Output the (x, y) coordinate of the center of the cell containing the given text.  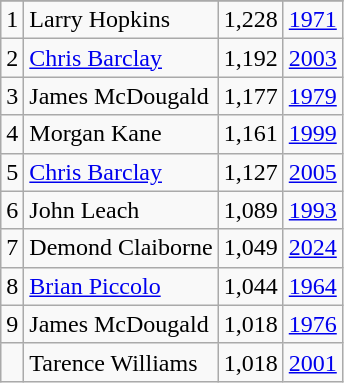
9 (12, 324)
2003 (312, 58)
4 (12, 134)
1964 (312, 286)
6 (12, 210)
1,127 (250, 172)
7 (12, 248)
Tarence Williams (121, 362)
1,177 (250, 96)
8 (12, 286)
1,089 (250, 210)
2001 (312, 362)
5 (12, 172)
1 (12, 20)
1976 (312, 324)
1,049 (250, 248)
2 (12, 58)
Larry Hopkins (121, 20)
2024 (312, 248)
1,161 (250, 134)
Morgan Kane (121, 134)
1999 (312, 134)
1993 (312, 210)
1,044 (250, 286)
1979 (312, 96)
1,228 (250, 20)
Demond Claiborne (121, 248)
2005 (312, 172)
1971 (312, 20)
Brian Piccolo (121, 286)
1,192 (250, 58)
John Leach (121, 210)
3 (12, 96)
